Provide the [x, y] coordinate of the cell's center where the given text is located.  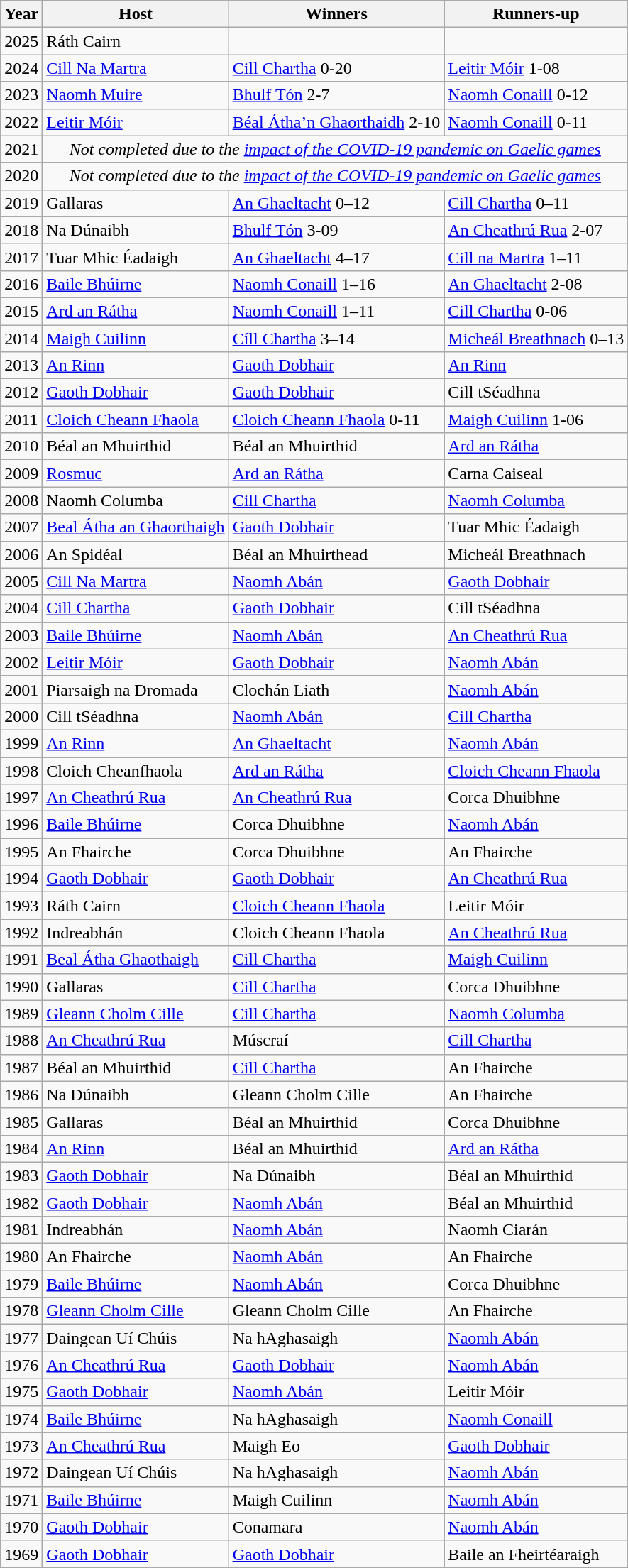
2009 [21, 473]
Maigh Cuilinn 1-06 [536, 420]
2006 [21, 554]
2015 [21, 311]
Naomh Muire [136, 95]
Naomh Conaill 1–16 [336, 284]
Beal Átha Ghaothaigh [136, 960]
1969 [21, 1554]
Cill Chartha 0-20 [336, 68]
2017 [21, 257]
Béal an Mhuirthead [336, 554]
1992 [21, 933]
Béal Átha’n Ghaorthaidh 2-10 [336, 122]
Bhulf Tón 3-09 [336, 230]
1993 [21, 906]
1987 [21, 1068]
Carna Caiseal [536, 473]
2007 [21, 527]
Leitir Móir 1-08 [536, 68]
2024 [21, 68]
Cill Chartha 0-06 [536, 311]
Naomh Conaill 1–11 [336, 311]
1997 [21, 798]
1995 [21, 852]
1971 [21, 1500]
2012 [21, 393]
Naomh Conaill 0-11 [536, 122]
Host [136, 14]
Rosmuc [136, 473]
1972 [21, 1473]
1996 [21, 825]
Cíll Chartha 3–14 [336, 339]
Runners-up [536, 14]
Micheál Breathnach 0–13 [536, 339]
An Spidéal [136, 554]
2023 [21, 95]
2019 [21, 203]
Winners [336, 14]
Cill na Martra 1–11 [536, 257]
1983 [21, 1175]
2001 [21, 689]
Cill Chartha 0–11 [536, 203]
2022 [21, 122]
2000 [21, 716]
1976 [21, 1365]
An Ghaeltacht 4–17 [336, 257]
An Ghaeltacht [336, 743]
1980 [21, 1257]
1978 [21, 1311]
2021 [21, 149]
2003 [21, 635]
2005 [21, 581]
Beal Átha an Ghaorthaigh [136, 527]
1979 [21, 1284]
Piarsaigh na Dromada [136, 689]
1975 [21, 1392]
1994 [21, 879]
1998 [21, 770]
1970 [21, 1527]
Conamara [336, 1527]
1977 [21, 1338]
Naomh Conaill [536, 1419]
Cloich Cheann Fhaola 0-11 [336, 420]
1988 [21, 1041]
1991 [21, 960]
1982 [21, 1203]
2004 [21, 608]
Bhulf Tón 2-7 [336, 95]
2025 [21, 41]
1981 [21, 1230]
Múscraí [336, 1041]
1984 [21, 1148]
Maigh Eo [336, 1446]
2010 [21, 446]
1989 [21, 1014]
Micheál Breathnach [536, 554]
Cloich Cheanfhaola [136, 770]
1974 [21, 1419]
1999 [21, 743]
1986 [21, 1095]
An Ghaeltacht 0–12 [336, 203]
An Ghaeltacht 2-08 [536, 284]
Clochán Liath [336, 689]
2013 [21, 366]
Baile an Fheirtéaraigh [536, 1554]
2020 [21, 176]
2016 [21, 284]
Naomh Conaill 0-12 [536, 95]
Naomh Ciarán [536, 1230]
1990 [21, 987]
2008 [21, 500]
2018 [21, 230]
1985 [21, 1122]
2014 [21, 339]
1973 [21, 1446]
An Cheathrú Rua 2-07 [536, 230]
2011 [21, 420]
Year [21, 14]
2002 [21, 662]
